Detect which cell encompasses the target text, then output its [x, y] center coordinate. 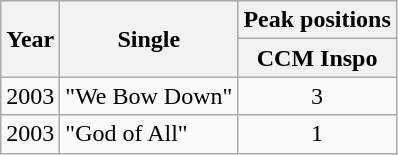
Peak positions [317, 20]
CCM Inspo [317, 58]
"We Bow Down" [149, 96]
Year [30, 39]
3 [317, 96]
1 [317, 134]
Single [149, 39]
"God of All" [149, 134]
